Provide the (X, Y) coordinate of the cell's center where the given text is located.  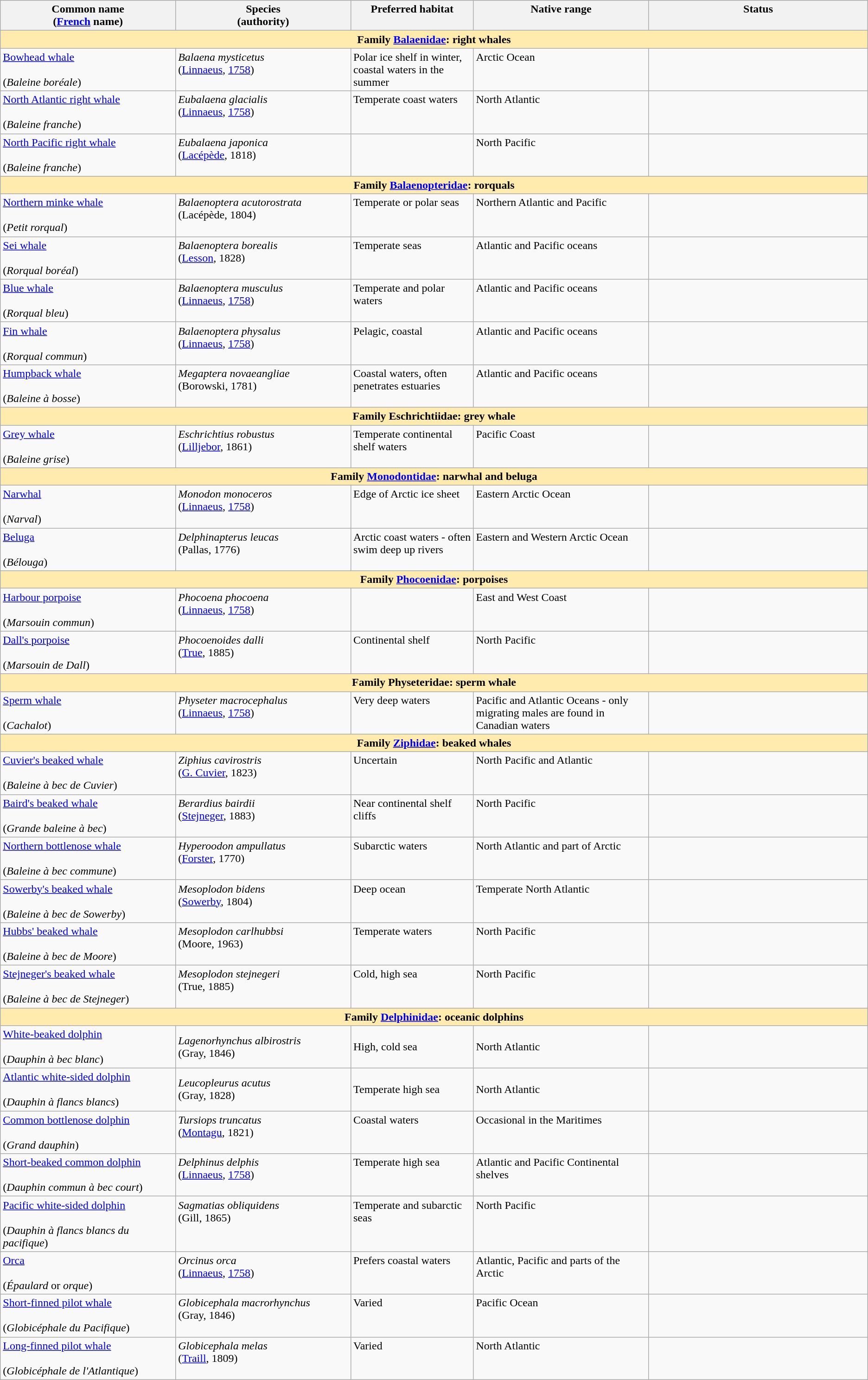
Family Delphinidae: oceanic dolphins (434, 1017)
North Atlantic and part of Arctic (561, 858)
Status (758, 16)
Very deep waters (412, 713)
Eubalaena glacialis(Linnaeus, 1758) (263, 112)
Narwhal (Narval) (88, 507)
Baird's beaked whale (Grande baleine à bec) (88, 816)
Family Phocoenidae: porpoises (434, 580)
Pacific white-sided dolphin (Dauphin à flancs blancs du pacifique) (88, 1224)
Ziphius cavirostris(G. Cuvier, 1823) (263, 773)
Prefers coastal waters (412, 1273)
Common bottlenose dolphin (Grand dauphin) (88, 1132)
Atlantic, Pacific and parts of the Arctic (561, 1273)
Temperate continental shelf waters (412, 446)
Sowerby's beaked whale (Baleine à bec de Sowerby) (88, 901)
Family Balaenopteridae: rorquals (434, 185)
Cuvier's beaked whale (Baleine à bec de Cuvier) (88, 773)
Globicephala melas(Traill, 1809) (263, 1358)
Atlantic white-sided dolphin (Dauphin à flancs blancs) (88, 1090)
Balaenoptera musculus(Linnaeus, 1758) (263, 300)
Physeter macrocephalus(Linnaeus, 1758) (263, 713)
White-beaked dolphin (Dauphin à bec blanc) (88, 1047)
Balaenoptera physalus(Linnaeus, 1758) (263, 343)
North Atlantic right whale (Baleine franche) (88, 112)
Tursiops truncatus(Montagu, 1821) (263, 1132)
Monodon monoceros(Linnaeus, 1758) (263, 507)
Arctic coast waters - often swim deep up rivers (412, 549)
North Pacific right whale (Baleine franche) (88, 155)
Megaptera novaeangliae(Borowski, 1781) (263, 386)
Beluga (Bélouga) (88, 549)
Eschrichtius robustus(Lilljebor, 1861) (263, 446)
Occasional in the Maritimes (561, 1132)
Coastal waters, often penetrates estuaries (412, 386)
Pelagic, coastal (412, 343)
Northern Atlantic and Pacific (561, 215)
Pacific Coast (561, 446)
Orca (Épaulard or orque) (88, 1273)
Temperate waters (412, 944)
Eubalaena japonica(Lacépède, 1818) (263, 155)
Family Balaenidae: right whales (434, 39)
Continental shelf (412, 652)
Temperate seas (412, 258)
East and West Coast (561, 610)
Arctic Ocean (561, 70)
Species(authority) (263, 16)
Harbour porpoise (Marsouin commun) (88, 610)
Mesoplodon stejnegeri(True, 1885) (263, 986)
Northern bottlenose whale (Baleine à bec commune) (88, 858)
Sagmatias obliquidens(Gill, 1865) (263, 1224)
Orcinus orca(Linnaeus, 1758) (263, 1273)
Subarctic waters (412, 858)
Lagenorhynchus albirostris(Gray, 1846) (263, 1047)
Temperate coast waters (412, 112)
Temperate and subarctic seas (412, 1224)
Family Eschrichtiidae: grey whale (434, 416)
Delphinus delphis(Linnaeus, 1758) (263, 1175)
Cold, high sea (412, 986)
Coastal waters (412, 1132)
Deep ocean (412, 901)
Hubbs' beaked whale (Baleine à bec de Moore) (88, 944)
Balaenoptera borealis(Lesson, 1828) (263, 258)
Balaenoptera acutorostrata(Lacépède, 1804) (263, 215)
Edge of Arctic ice sheet (412, 507)
Atlantic and Pacific Continental shelves (561, 1175)
Delphinapterus leucas(Pallas, 1776) (263, 549)
Stejneger's beaked whale (Baleine à bec de Stejneger) (88, 986)
Pacific and Atlantic Oceans - only migrating males are found in Canadian waters (561, 713)
Blue whale (Rorqual bleu) (88, 300)
Eastern and Western Arctic Ocean (561, 549)
North Pacific and Atlantic (561, 773)
Mesoplodon carlhubbsi(Moore, 1963) (263, 944)
Mesoplodon bidens(Sowerby, 1804) (263, 901)
Family Physeteridae: sperm whale (434, 683)
Bowhead whale (Baleine boréale) (88, 70)
Northern minke whale (Petit rorqual) (88, 215)
Temperate and polar waters (412, 300)
Sperm whale (Cachalot) (88, 713)
Long-finned pilot whale (Globicéphale de l'Atlantique) (88, 1358)
Family Monodontidae: narwhal and beluga (434, 477)
Globicephala macrorhynchus(Gray, 1846) (263, 1316)
Family Ziphidae: beaked whales (434, 743)
Pacific Ocean (561, 1316)
Hyperoodon ampullatus(Forster, 1770) (263, 858)
Short-finned pilot whale (Globicéphale du Pacifique) (88, 1316)
Short-beaked common dolphin (Dauphin commun à bec court) (88, 1175)
Leucopleurus acutus(Gray, 1828) (263, 1090)
Eastern Arctic Ocean (561, 507)
Native range (561, 16)
Phocoena phocoena(Linnaeus, 1758) (263, 610)
Temperate or polar seas (412, 215)
Polar ice shelf in winter, coastal waters in the summer (412, 70)
Berardius bairdii(Stejneger, 1883) (263, 816)
Temperate North Atlantic (561, 901)
Uncertain (412, 773)
Balaena mysticetus(Linnaeus, 1758) (263, 70)
Humpback whale (Baleine à bosse) (88, 386)
Preferred habitat (412, 16)
Sei whale (Rorqual boréal) (88, 258)
Near continental shelf cliffs (412, 816)
Phocoenoides dalli(True, 1885) (263, 652)
Common name(French name) (88, 16)
Dall's porpoise (Marsouin de Dall) (88, 652)
Grey whale (Baleine grise) (88, 446)
High, cold sea (412, 1047)
Fin whale (Rorqual commun) (88, 343)
